Return the [x, y] coordinate for the center point of the cell that contains the specified text.  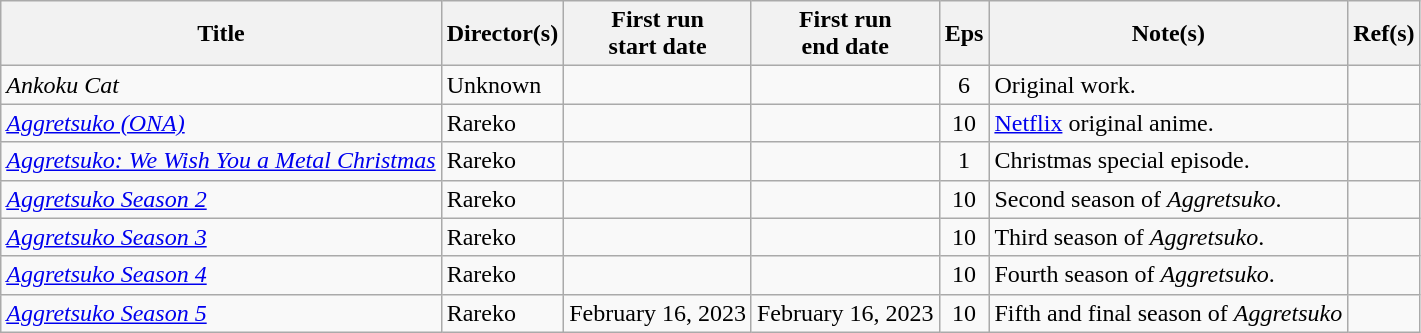
Aggretsuko Season 3 [221, 237]
Eps [964, 34]
1 [964, 161]
Third season of Aggretsuko. [1168, 237]
Second season of Aggretsuko. [1168, 199]
Aggretsuko Season 2 [221, 199]
Unknown [502, 85]
Title [221, 34]
Christmas special episode. [1168, 161]
Fifth and final season of Aggretsuko [1168, 313]
Aggretsuko (ONA) [221, 123]
6 [964, 85]
Aggretsuko Season 5 [221, 313]
Director(s) [502, 34]
Original work. [1168, 85]
Aggretsuko: We Wish You a Metal Christmas [221, 161]
First runstart date [658, 34]
First runend date [845, 34]
Ref(s) [1384, 34]
Fourth season of Aggretsuko. [1168, 275]
Note(s) [1168, 34]
Aggretsuko Season 4 [221, 275]
Ankoku Cat [221, 85]
Netflix original anime. [1168, 123]
